Pinpoint the cell where the given text exists, returning its (X, Y) midpoint coordinate. 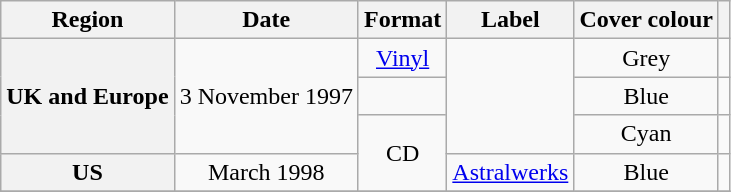
Region (88, 20)
Date (266, 20)
UK and Europe (88, 96)
Vinyl (402, 58)
CD (402, 153)
Cover colour (646, 20)
US (88, 172)
Grey (646, 58)
Astralwerks (510, 172)
Label (510, 20)
3 November 1997 (266, 96)
Cyan (646, 134)
March 1998 (266, 172)
Format (402, 20)
